Determine the (x, y) coordinate at the center of the cell enclosing the given text.  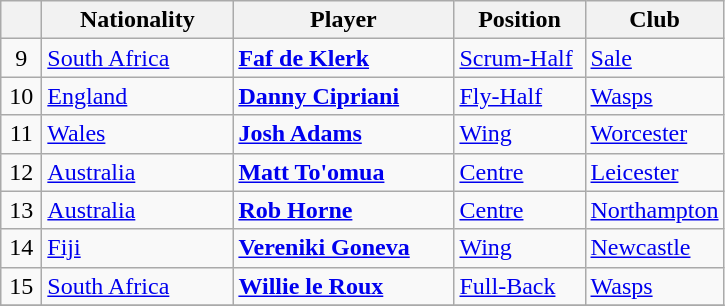
Full-Back (520, 286)
Newcastle (654, 248)
Scrum-Half (520, 58)
11 (22, 134)
Matt To'omua (344, 172)
Willie le Roux (344, 286)
Fly-Half (520, 96)
Position (520, 20)
Danny Cipriani (344, 96)
Northampton (654, 210)
Wales (138, 134)
Nationality (138, 20)
Rob Horne (344, 210)
Sale (654, 58)
Player (344, 20)
England (138, 96)
Faf de Klerk (344, 58)
15 (22, 286)
Leicester (654, 172)
9 (22, 58)
12 (22, 172)
13 (22, 210)
14 (22, 248)
Josh Adams (344, 134)
Vereniki Goneva (344, 248)
10 (22, 96)
Fiji (138, 248)
Club (654, 20)
Worcester (654, 134)
